Find where the given text appears and provide that cell's center as (X, Y) coordinate. 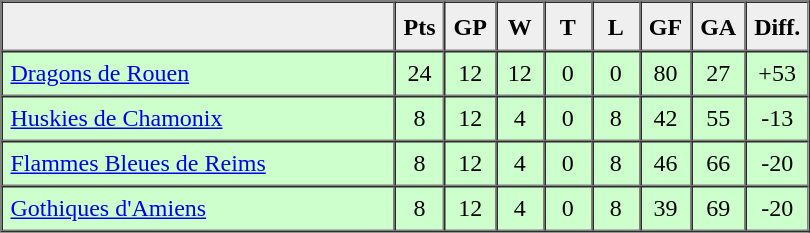
39 (666, 208)
Diff. (777, 27)
Dragons de Rouen (198, 74)
66 (718, 164)
Pts (419, 27)
27 (718, 74)
T (568, 27)
69 (718, 208)
46 (666, 164)
42 (666, 118)
55 (718, 118)
L (616, 27)
24 (419, 74)
GA (718, 27)
+53 (777, 74)
Huskies de Chamonix (198, 118)
Gothiques d'Amiens (198, 208)
80 (666, 74)
W (520, 27)
-13 (777, 118)
GP (470, 27)
Flammes Bleues de Reims (198, 164)
GF (666, 27)
